From the cell containing the given text, extract its center point as (x, y) coordinate. 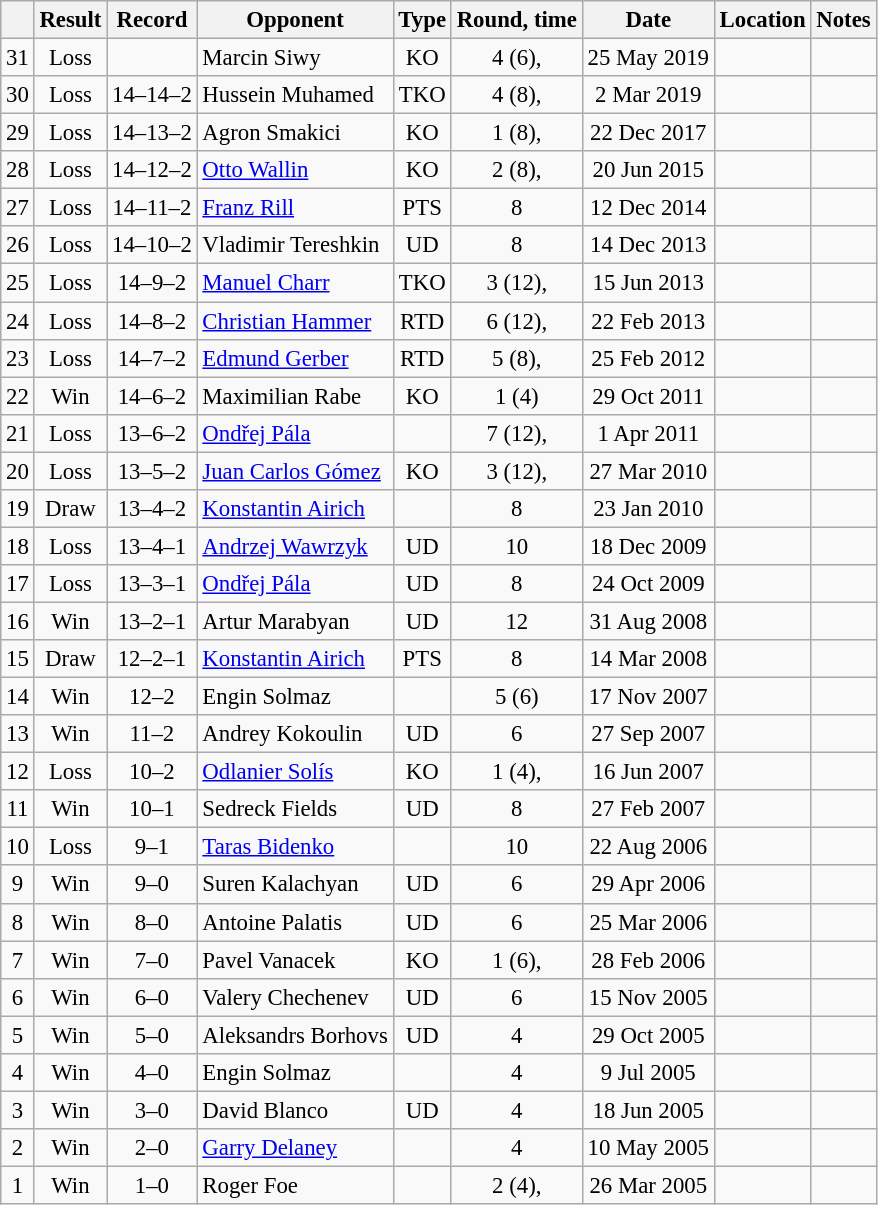
12 Dec 2014 (648, 208)
Taras Bidenko (295, 847)
14–6–2 (152, 396)
3 (18, 1110)
Date (648, 20)
14–10–2 (152, 245)
Opponent (295, 20)
14 Mar 2008 (648, 659)
15 Nov 2005 (648, 997)
8–0 (152, 922)
9 Jul 2005 (648, 1073)
14–7–2 (152, 358)
1 (6), (516, 960)
Pavel Vanacek (295, 960)
27 Mar 2010 (648, 471)
9 (18, 885)
13–2–1 (152, 621)
Juan Carlos Gómez (295, 471)
27 Sep 2007 (648, 734)
28 (18, 170)
28 Feb 2006 (648, 960)
15 Jun 2013 (648, 283)
Marcin Siwy (295, 58)
Sedreck Fields (295, 809)
29 Apr 2006 (648, 885)
20 (18, 471)
13–6–2 (152, 433)
7 (12), (516, 433)
1 (18, 1185)
14 (18, 697)
22 Aug 2006 (648, 847)
20 Jun 2015 (648, 170)
Andrzej Wawrzyk (295, 546)
1–0 (152, 1185)
Roger Foe (295, 1185)
Andrey Kokoulin (295, 734)
2 (8), (516, 170)
13–3–1 (152, 584)
14–13–2 (152, 133)
27 (18, 208)
Notes (844, 20)
17 (18, 584)
14–14–2 (152, 95)
Location (762, 20)
Aleksandrs Borhovs (295, 1035)
5 (18, 1035)
9–0 (152, 885)
16 Jun 2007 (648, 772)
Suren Kalachyan (295, 885)
13–5–2 (152, 471)
Artur Marabyan (295, 621)
30 (18, 95)
7–0 (152, 960)
24 Oct 2009 (648, 584)
22 Feb 2013 (648, 321)
17 Nov 2007 (648, 697)
Vladimir Tereshkin (295, 245)
14–12–2 (152, 170)
29 (18, 133)
3–0 (152, 1110)
16 (18, 621)
David Blanco (295, 1110)
10–1 (152, 809)
Antoine Palatis (295, 922)
18 (18, 546)
4 (8), (516, 95)
Type (422, 20)
27 Feb 2007 (648, 809)
Agron Smakici (295, 133)
1 (4) (516, 396)
25 Mar 2006 (648, 922)
2 Mar 2019 (648, 95)
6–0 (152, 997)
7 (18, 960)
12–2–1 (152, 659)
23 Jan 2010 (648, 509)
31 (18, 58)
22 Dec 2017 (648, 133)
14 Dec 2013 (648, 245)
4–0 (152, 1073)
15 (18, 659)
31 Aug 2008 (648, 621)
9–1 (152, 847)
Edmund Gerber (295, 358)
Franz Rill (295, 208)
18 Dec 2009 (648, 546)
Manuel Charr (295, 283)
29 Oct 2011 (648, 396)
6 (12), (516, 321)
24 (18, 321)
26 (18, 245)
Maximilian Rabe (295, 396)
13–4–1 (152, 546)
Otto Wallin (295, 170)
Valery Chechenev (295, 997)
Christian Hammer (295, 321)
Garry Delaney (295, 1148)
25 (18, 283)
Round, time (516, 20)
2 (4), (516, 1185)
13–4–2 (152, 509)
13 (18, 734)
5 (6) (516, 697)
14–8–2 (152, 321)
12–2 (152, 697)
25 May 2019 (648, 58)
10–2 (152, 772)
14–9–2 (152, 283)
5 (8), (516, 358)
1 Apr 2011 (648, 433)
Odlanier Solís (295, 772)
25 Feb 2012 (648, 358)
1 (8), (516, 133)
Hussein Muhamed (295, 95)
1 (4), (516, 772)
29 Oct 2005 (648, 1035)
11–2 (152, 734)
4 (6), (516, 58)
23 (18, 358)
Result (70, 20)
2 (18, 1148)
11 (18, 809)
21 (18, 433)
18 Jun 2005 (648, 1110)
19 (18, 509)
2–0 (152, 1148)
10 May 2005 (648, 1148)
Record (152, 20)
26 Mar 2005 (648, 1185)
22 (18, 396)
14–11–2 (152, 208)
5–0 (152, 1035)
